Identify which cell holds the provided text, then report its [x, y] central coordinate. 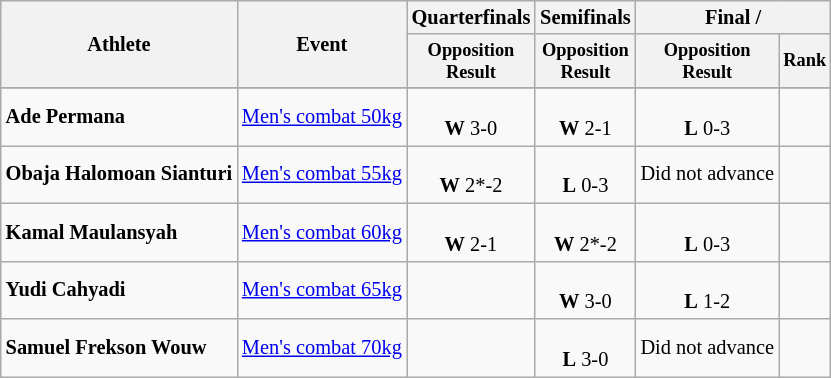
Men's combat 65kg [322, 290]
Obaja Halomoan Sianturi [119, 174]
Men's combat 70kg [322, 347]
Men's combat 60kg [322, 232]
Semifinals [585, 17]
Rank [805, 61]
Ade Permana [119, 117]
L 3-0 [585, 347]
Athlete [119, 44]
Event [322, 44]
Quarterfinals [472, 17]
Final / [734, 17]
Samuel Frekson Wouw [119, 347]
Men's combat 50kg [322, 117]
L 1-2 [708, 290]
Kamal Maulansyah [119, 232]
Yudi Cahyadi [119, 290]
Men's combat 55kg [322, 174]
